Output the [x, y] coordinate of the center of the cell containing the given text.  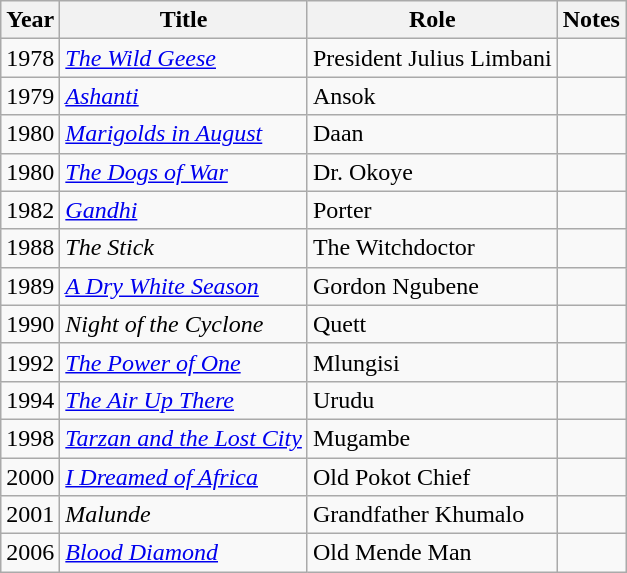
1998 [30, 438]
2001 [30, 515]
Year [30, 20]
1982 [30, 210]
Porter [432, 210]
Old Mende Man [432, 553]
1989 [30, 286]
Title [184, 20]
The Witchdoctor [432, 248]
1992 [30, 362]
The Dogs of War [184, 172]
Notes [591, 20]
Marigolds in August [184, 134]
The Power of One [184, 362]
Tarzan and the Lost City [184, 438]
Malunde [184, 515]
2000 [30, 477]
Dr. Okoye [432, 172]
1978 [30, 58]
A Dry White Season [184, 286]
Quett [432, 324]
The Stick [184, 248]
The Wild Geese [184, 58]
1988 [30, 248]
Mugambe [432, 438]
Gordon Ngubene [432, 286]
1990 [30, 324]
Ashanti [184, 96]
Night of the Cyclone [184, 324]
Daan [432, 134]
Mlungisi [432, 362]
2006 [30, 553]
Urudu [432, 400]
Gandhi [184, 210]
President Julius Limbani [432, 58]
Role [432, 20]
1979 [30, 96]
1994 [30, 400]
Blood Diamond [184, 553]
I Dreamed of Africa [184, 477]
Ansok [432, 96]
The Air Up There [184, 400]
Old Pokot Chief [432, 477]
Grandfather Khumalo [432, 515]
